Output the [x, y] coordinate of the center of the cell containing the given text.  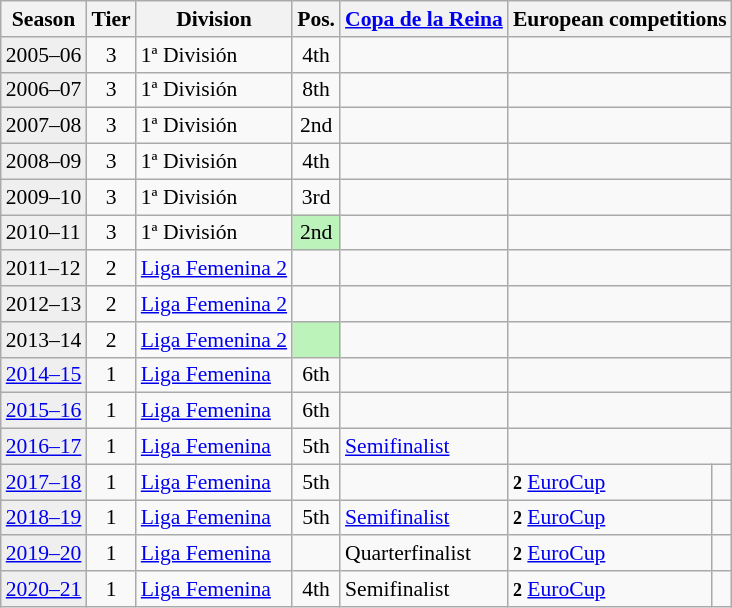
Copa de la Reina [424, 19]
2017–18 [44, 482]
Tier [110, 19]
2011–12 [44, 269]
2019–20 [44, 554]
Pos. [316, 19]
8th [316, 90]
2009–10 [44, 197]
2005–06 [44, 55]
2010–11 [44, 233]
Division [214, 19]
2012–13 [44, 304]
2018–19 [44, 518]
2013–14 [44, 340]
2008–09 [44, 162]
Quarterfinalist [424, 554]
2016–17 [44, 447]
2020–21 [44, 589]
European competitions [620, 19]
2014–15 [44, 375]
2015–16 [44, 411]
3rd [316, 197]
2007–08 [44, 126]
2006–07 [44, 90]
Season [44, 19]
